Identify which cell holds the provided text, then report its (X, Y) central coordinate. 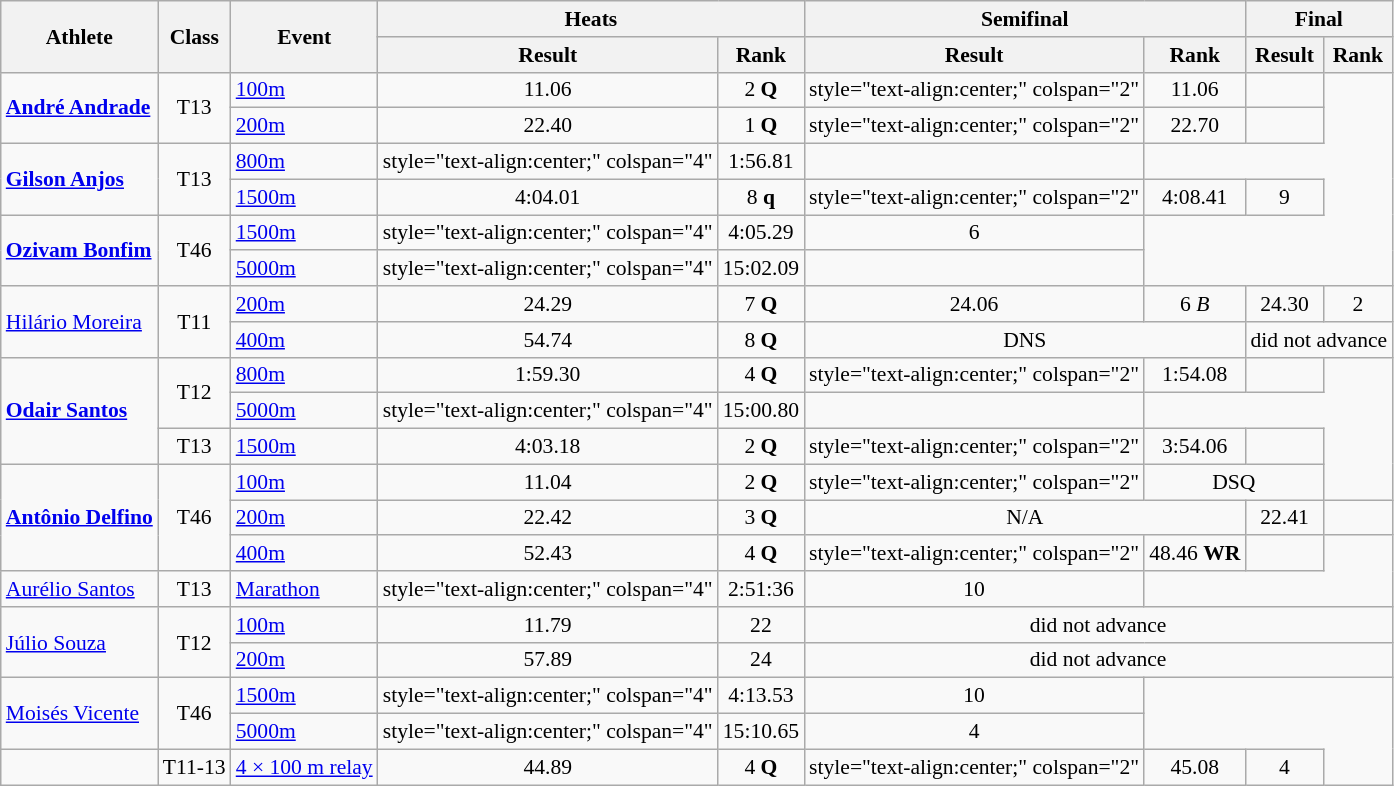
Moisés Vicente (80, 714)
4:04.01 (548, 197)
Odair Santos (80, 410)
6 B (1194, 304)
22.70 (1194, 126)
1:59.30 (548, 375)
2:51:36 (761, 589)
T11 (194, 322)
52.43 (548, 554)
3 Q (761, 518)
24 (761, 660)
45.08 (1194, 767)
Final (1318, 19)
Aurélio Santos (80, 589)
3:54.06 (1194, 447)
T11-13 (194, 767)
11.79 (548, 625)
DNS (1024, 340)
22.42 (548, 518)
Semifinal (1024, 19)
15:00.80 (761, 411)
Júlio Souza (80, 642)
Class (194, 36)
54.74 (548, 340)
24.29 (548, 304)
DSQ (1234, 482)
48.46 WR (1194, 554)
André Andrade (80, 108)
57.89 (548, 660)
4:05.29 (761, 233)
9 (1284, 197)
4:08.41 (1194, 197)
4 × 100 m relay (304, 767)
Gilson Anjos (80, 180)
Heats (591, 19)
11.04 (548, 482)
4:03.18 (548, 447)
Antônio Delfino (80, 518)
1:56.81 (761, 162)
24.06 (974, 304)
2 (1358, 304)
Hilário Moreira (80, 322)
15:02.09 (761, 269)
Event (304, 36)
22 (761, 625)
44.89 (548, 767)
N/A (1024, 518)
1:54.08 (1194, 375)
8 Q (761, 340)
4:13.53 (761, 696)
Marathon (304, 589)
24.30 (1284, 304)
Ozivam Bonfim (80, 250)
6 (974, 233)
22.40 (548, 126)
1 Q (761, 126)
15:10.65 (761, 732)
22.41 (1284, 518)
Athlete (80, 36)
8 q (761, 197)
7 Q (761, 304)
